Output the [x, y] coordinate of the center of the cell containing the given text.  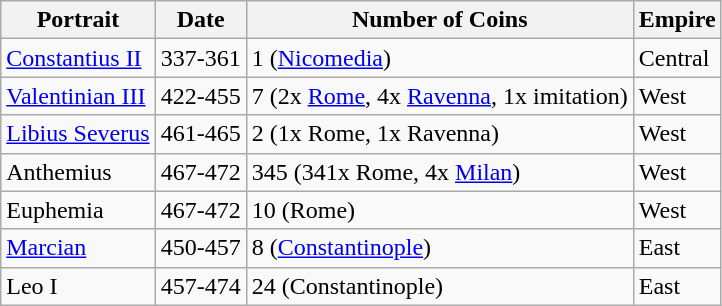
Number of Coins [440, 20]
7 (2x Rome, 4x Ravenna, 1x imitation) [440, 96]
Valentinian III [78, 96]
345 (341x Rome, 4x Milan) [440, 172]
Euphemia [78, 210]
Marcian [78, 248]
8 (Constantinople) [440, 248]
Central [677, 58]
24 (Constantinople) [440, 286]
457-474 [200, 286]
461-465 [200, 134]
450-457 [200, 248]
Libius Severus [78, 134]
10 (Rome) [440, 210]
Portrait [78, 20]
Constantius II [78, 58]
2 (1x Rome, 1x Ravenna) [440, 134]
Anthemius [78, 172]
Leo I [78, 286]
422-455 [200, 96]
Date [200, 20]
Empire [677, 20]
337-361 [200, 58]
1 (Nicomedia) [440, 58]
